Capture the cell that displays the provided text and extract its (X, Y) central coordinate. 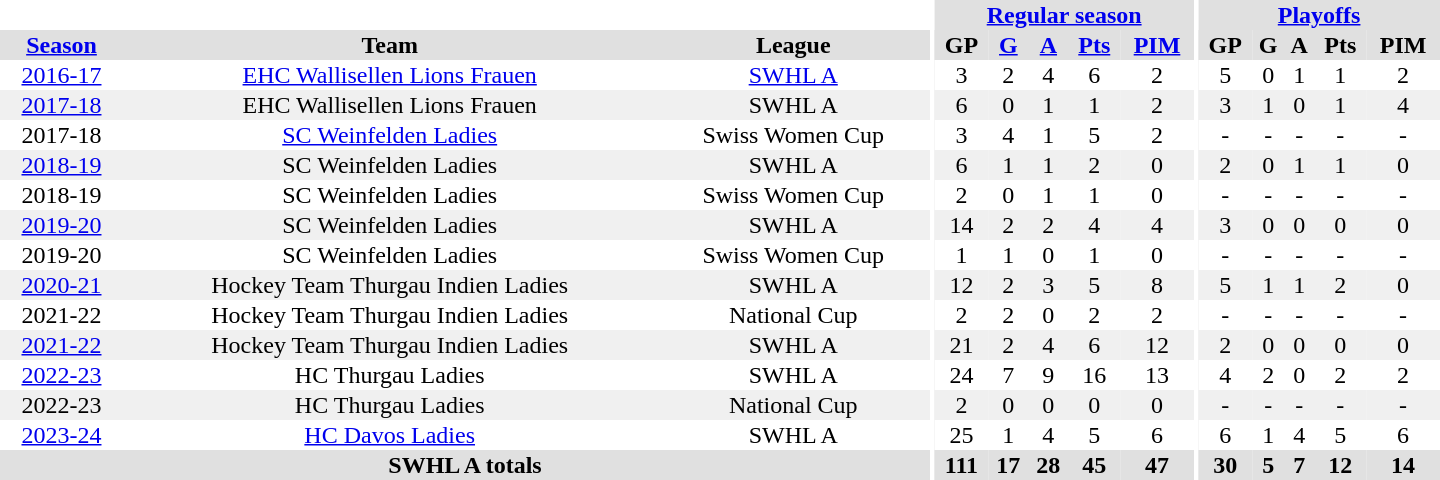
2020-21 (62, 285)
24 (961, 375)
47 (1157, 465)
SWHL A totals (465, 465)
25 (961, 435)
16 (1094, 375)
111 (961, 465)
Playoffs (1319, 15)
28 (1048, 465)
Regular season (1064, 15)
9 (1048, 375)
League (793, 45)
17 (1008, 465)
Season (62, 45)
2023-24 (62, 435)
HC Davos Ladies (390, 435)
45 (1094, 465)
2016-17 (62, 75)
21 (961, 345)
30 (1225, 465)
8 (1157, 285)
13 (1157, 375)
Team (390, 45)
